Determine the (x, y) coordinate at the center of the cell enclosing the given text.  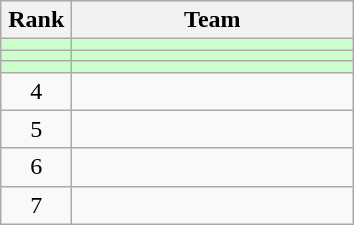
5 (36, 129)
6 (36, 167)
7 (36, 205)
Team (212, 20)
Rank (36, 20)
4 (36, 91)
